Detect which cell encompasses the target text, then output its [X, Y] center coordinate. 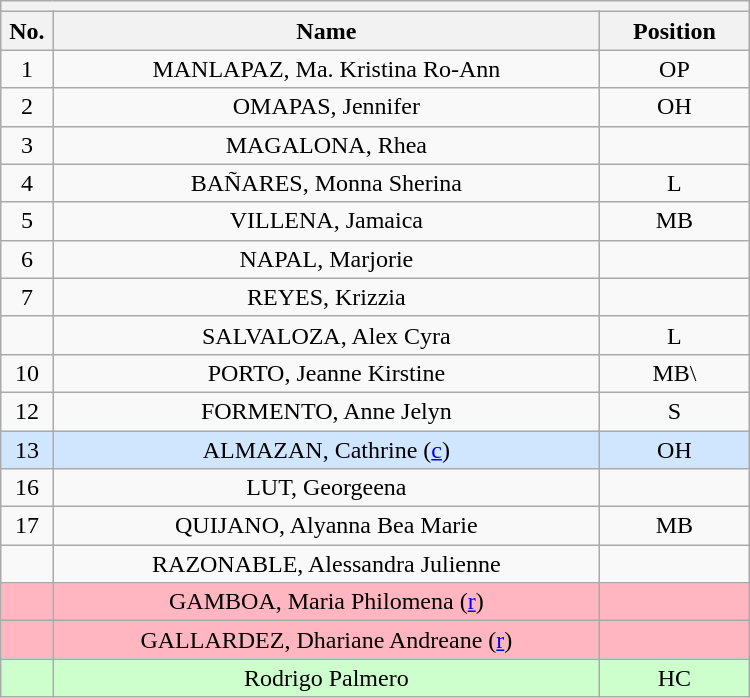
No. [27, 31]
ALMAZAN, Cathrine (c) [326, 449]
MANLAPAZ, Ma. Kristina Ro-Ann [326, 69]
4 [27, 183]
OP [675, 69]
2 [27, 107]
Name [326, 31]
MAGALONA, Rhea [326, 145]
7 [27, 297]
Rodrigo Palmero [326, 678]
VILLENA, Jamaica [326, 221]
SALVALOZA, Alex Cyra [326, 335]
5 [27, 221]
FORMENTO, Anne Jelyn [326, 411]
3 [27, 145]
GALLARDEZ, Dhariane Andreane (r) [326, 640]
OMAPAS, Jennifer [326, 107]
13 [27, 449]
10 [27, 373]
PORTO, Jeanne Kirstine [326, 373]
QUIJANO, Alyanna Bea Marie [326, 526]
MB\ [675, 373]
12 [27, 411]
NAPAL, Marjorie [326, 259]
RAZONABLE, Alessandra Julienne [326, 564]
17 [27, 526]
S [675, 411]
Position [675, 31]
REYES, Krizzia [326, 297]
BAÑARES, Monna Sherina [326, 183]
GAMBOA, Maria Philomena (r) [326, 602]
LUT, Georgeena [326, 488]
6 [27, 259]
1 [27, 69]
HC [675, 678]
16 [27, 488]
